Scan for the cell matching the given text and deliver its [x, y] coordinate at center. 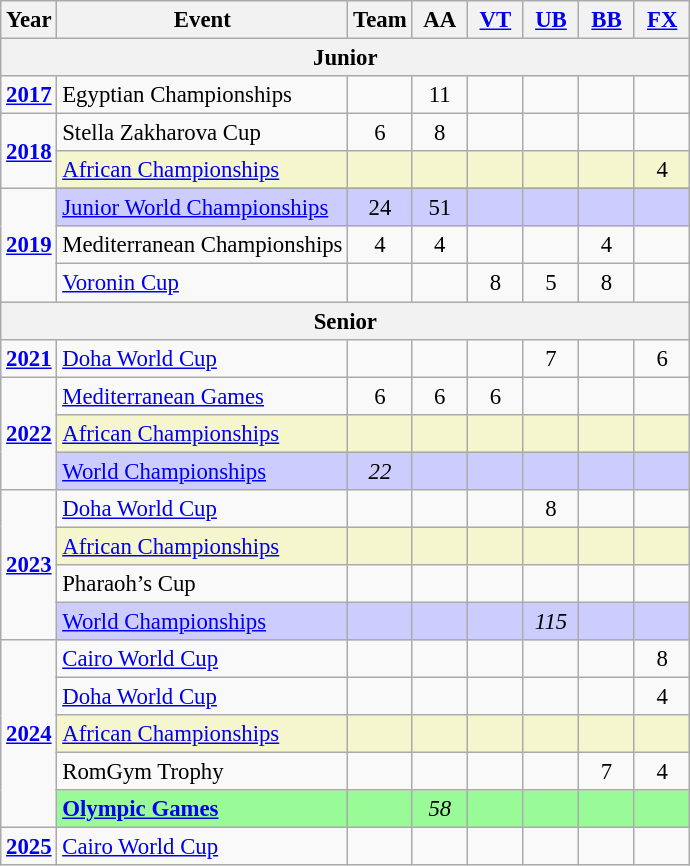
58 [440, 809]
5 [551, 283]
Team [380, 20]
11 [440, 95]
2024 [29, 734]
VT [496, 20]
Egyptian Championships [202, 95]
24 [380, 208]
Senior [346, 321]
2025 [29, 847]
BB [607, 20]
2017 [29, 95]
51 [440, 208]
Mediterranean Games [202, 396]
RomGym Trophy [202, 772]
2018 [29, 152]
Event [202, 20]
2022 [29, 434]
FX [662, 20]
Junior [346, 58]
Mediterranean Championships [202, 245]
Voronin Cup [202, 283]
2023 [29, 565]
Year [29, 20]
22 [380, 471]
UB [551, 20]
Stella Zakharova Cup [202, 133]
2021 [29, 358]
2019 [29, 246]
AA [440, 20]
115 [551, 621]
Pharaoh’s Cup [202, 584]
Olympic Games [202, 809]
Junior World Championships [202, 208]
